Provide the (x, y) coordinate of the cell's center where the given text is located.  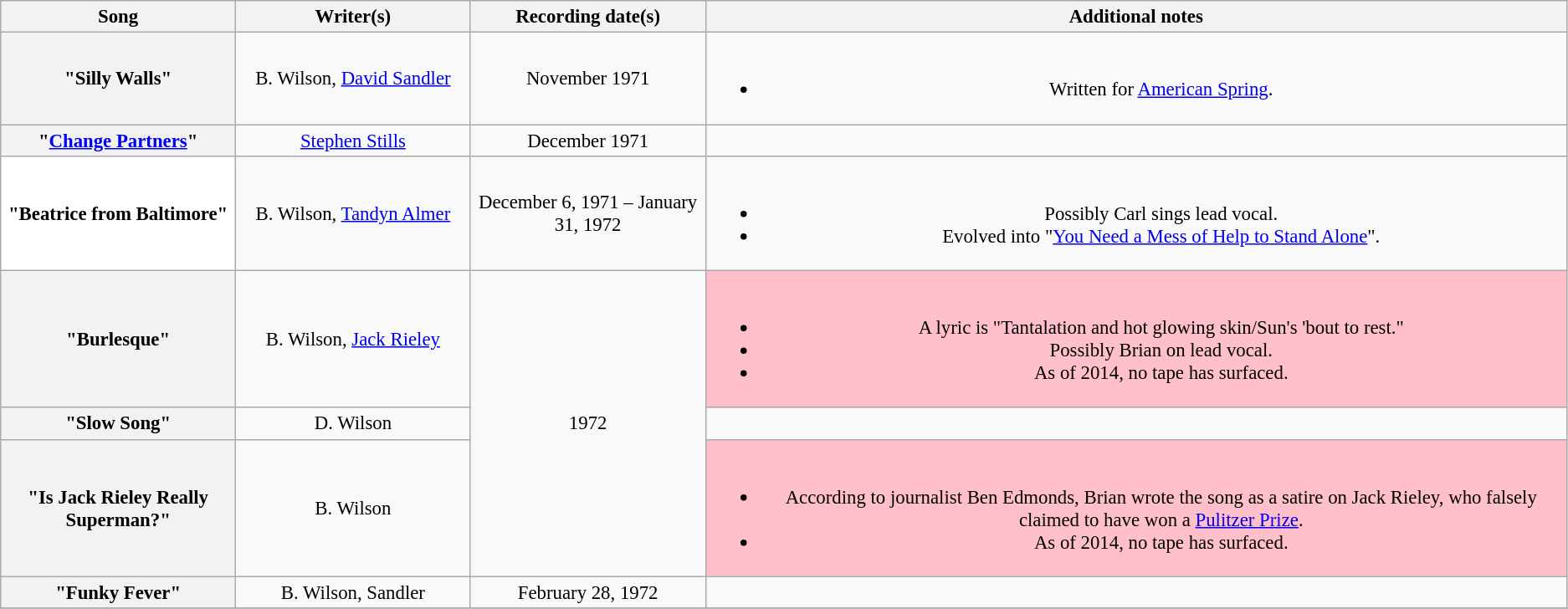
B. Wilson, David Sandler (353, 79)
Recording date(s) (587, 17)
"Beatrice from Baltimore" (119, 212)
Song (119, 17)
B. Wilson, Jack Rieley (353, 339)
B. Wilson, Sandler (353, 592)
Additional notes (1136, 17)
"Burlesque" (119, 339)
A lyric is "Tantalation and hot glowing skin/Sun's 'bout to rest."Possibly Brian on lead vocal.As of 2014, no tape has surfaced. (1136, 339)
Possibly Carl sings lead vocal.Evolved into "You Need a Mess of Help to Stand Alone". (1136, 212)
December 6, 1971 – January 31, 1972 (587, 212)
Writer(s) (353, 17)
December 1971 (587, 141)
"Is Jack Rieley Really Superman?" (119, 508)
"Slow Song" (119, 424)
D. Wilson (353, 424)
Stephen Stills (353, 141)
"Funky Fever" (119, 592)
"Change Partners" (119, 141)
Written for American Spring. (1136, 79)
"Silly Walls" (119, 79)
November 1971 (587, 79)
1972 (587, 423)
February 28, 1972 (587, 592)
B. Wilson, Tandyn Almer (353, 212)
B. Wilson (353, 508)
